Pinpoint the cell where the given text exists, returning its [x, y] midpoint coordinate. 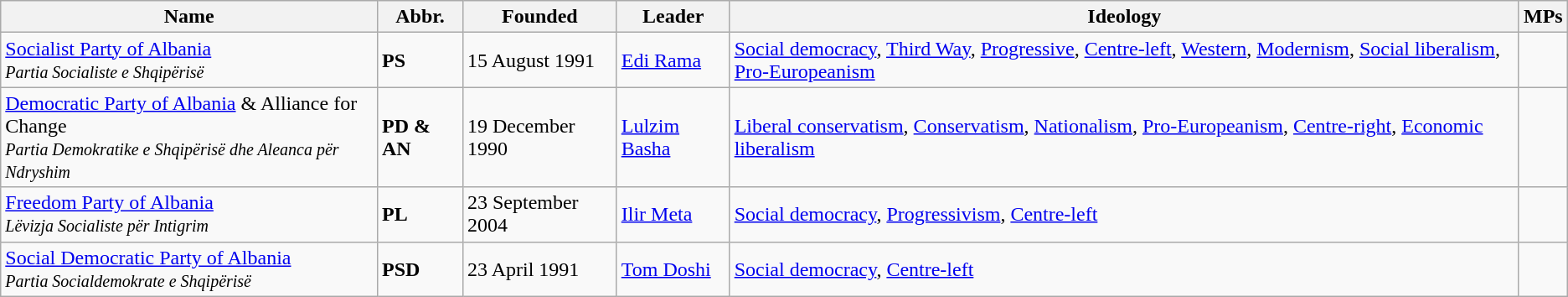
23 April 1991 [539, 268]
Abbr. [420, 17]
Lulzim Basha [673, 138]
PS [420, 60]
Leader [673, 17]
Democratic Party of Albania & Alliance for ChangePartia Demokratike e Shqipërisë dhe Aleanca për Ndryshim [189, 138]
15 August 1991 [539, 60]
Ilir Meta [673, 215]
MPs [1543, 17]
PD & AN [420, 138]
Social Democratic Party of AlbaniaPartia Socialdemokrate e Shqipërisë [189, 268]
19 December 1990 [539, 138]
Social democracy, Centre-left [1124, 268]
Social democracy, Third Way, Progressive, Centre-left, Western, Modernism, Social liberalism, Pro-Europeanism [1124, 60]
Name [189, 17]
PL [420, 215]
23 September 2004 [539, 215]
Founded [539, 17]
Liberal conservatism, Conservatism, Nationalism, Pro-Europeanism, Centre-right, Economic liberalism [1124, 138]
Edi Rama [673, 60]
Freedom Party of AlbaniaLëvizja Socialiste për Intigrim [189, 215]
PSD [420, 268]
Socialist Party of AlbaniaPartia Socialiste e Shqipërisë [189, 60]
Ideology [1124, 17]
Tom Doshi [673, 268]
Social democracy, Progressivism, Centre-left [1124, 215]
